Find where the given text appears and provide that cell's center as (x, y) coordinate. 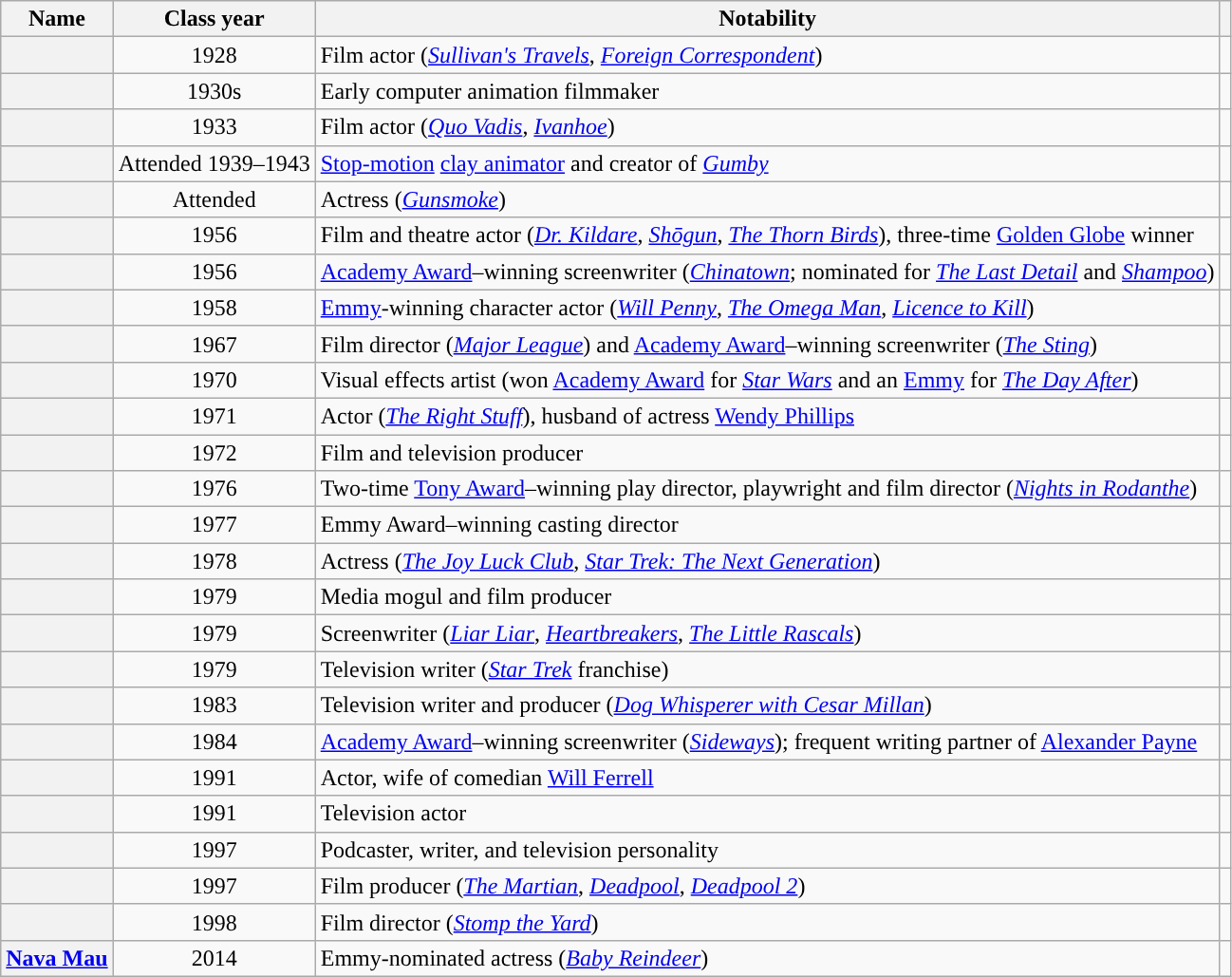
Film actor (Sullivan's Travels, Foreign Correspondent) (767, 55)
1983 (215, 705)
Actor (The Right Stuff), husband of actress Wendy Phillips (767, 416)
Screenwriter (Liar Liar, Heartbreakers, The Little Rascals) (767, 633)
1976 (215, 489)
2014 (215, 958)
1998 (215, 922)
1970 (215, 380)
Actor, wife of comedian Will Ferrell (767, 778)
Emmy-nominated actress (Baby Reindeer) (767, 958)
1933 (215, 127)
Podcaster, writer, and television personality (767, 850)
Film and theatre actor (Dr. Kildare, Shōgun, The Thorn Birds), three-time Golden Globe winner (767, 235)
Academy Award–winning screenwriter (Chinatown; nominated for The Last Detail and Shampoo) (767, 272)
Name (57, 19)
1928 (215, 55)
Academy Award–winning screenwriter (Sideways); frequent writing partner of Alexander Payne (767, 742)
1958 (215, 308)
Film director (Stomp the Yard) (767, 922)
Attended (215, 199)
Actress (Gunsmoke) (767, 199)
Television actor (767, 814)
1971 (215, 416)
1972 (215, 453)
Film producer (The Martian, Deadpool, Deadpool 2) (767, 886)
Early computer animation filmmaker (767, 91)
Film actor (Quo Vadis, Ivanhoe) (767, 127)
Emmy Award–winning casting director (767, 525)
Television writer (Star Trek franchise) (767, 669)
Media mogul and film producer (767, 597)
Notability (767, 19)
1967 (215, 344)
Film and television producer (767, 453)
Two-time Tony Award–winning play director, playwright and film director (Nights in Rodanthe) (767, 489)
Stop-motion clay animator and creator of Gumby (767, 163)
Actress (The Joy Luck Club, Star Trek: The Next Generation) (767, 561)
Attended 1939–1943 (215, 163)
Television writer and producer (Dog Whisperer with Cesar Millan) (767, 705)
Nava Mau (57, 958)
1984 (215, 742)
Film director (Major League) and Academy Award–winning screenwriter (The Sting) (767, 344)
Visual effects artist (won Academy Award for Star Wars and an Emmy for The Day After) (767, 380)
1978 (215, 561)
Emmy-winning character actor (Will Penny, The Omega Man, Licence to Kill) (767, 308)
Class year (215, 19)
1977 (215, 525)
1930s (215, 91)
